Search for the cell housing the specified text and yield its (x, y) center coordinate. 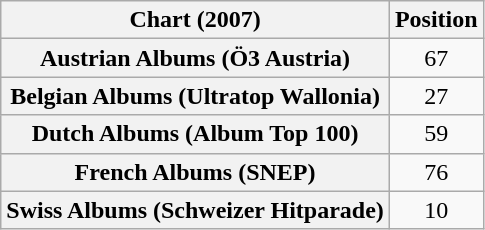
10 (436, 210)
67 (436, 58)
Position (436, 20)
27 (436, 96)
76 (436, 172)
Dutch Albums (Album Top 100) (196, 134)
Belgian Albums (Ultratop Wallonia) (196, 96)
Austrian Albums (Ö3 Austria) (196, 58)
French Albums (SNEP) (196, 172)
Chart (2007) (196, 20)
Swiss Albums (Schweizer Hitparade) (196, 210)
59 (436, 134)
